Return the [X, Y] coordinate for the center point of the cell that contains the specified text.  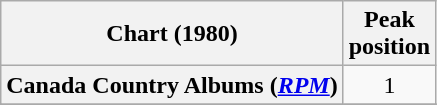
Chart (1980) [172, 34]
Canada Country Albums (RPM) [172, 85]
1 [389, 85]
Peak position [389, 34]
